Provide the [X, Y] coordinate of the cell's center where the given text is located.  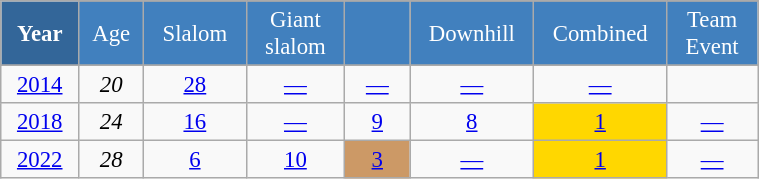
Combined [600, 34]
Giantslalom [296, 34]
2018 [40, 122]
Downhill [472, 34]
Slalom [195, 34]
Age [112, 34]
Team Event [712, 34]
9 [378, 122]
2022 [40, 160]
20 [112, 85]
8 [472, 122]
24 [112, 122]
2014 [40, 85]
6 [195, 160]
16 [195, 122]
3 [378, 160]
10 [296, 160]
Year [40, 34]
